For the text-containing cell, return its midpoint in (x, y) coordinate format. 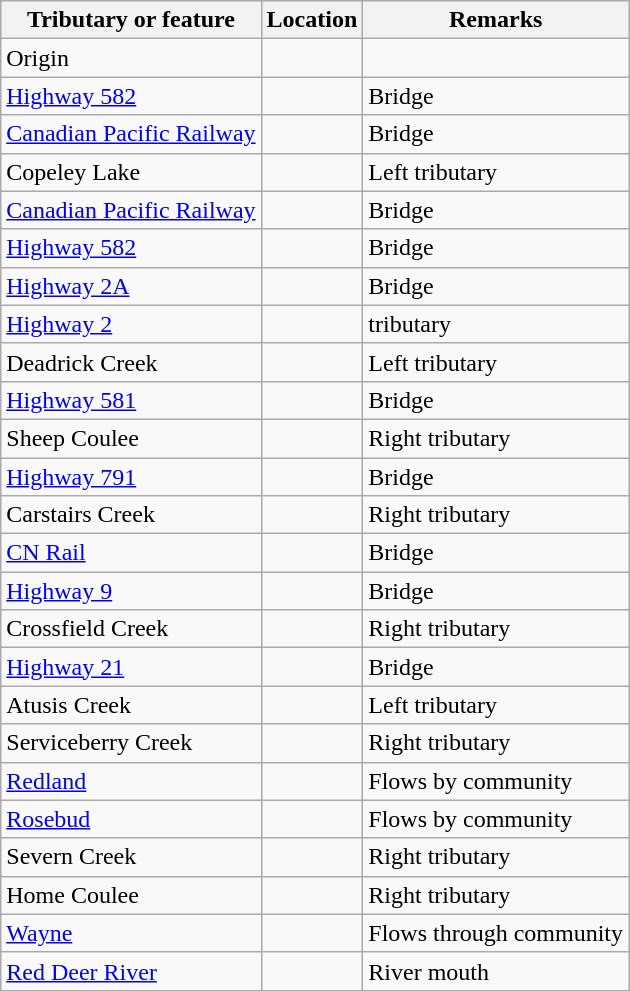
Wayne (131, 933)
Severn Creek (131, 857)
River mouth (496, 971)
Redland (131, 781)
Highway 791 (131, 477)
Location (312, 20)
Highway 581 (131, 400)
Red Deer River (131, 971)
Copeley Lake (131, 172)
CN Rail (131, 553)
Highway 2 (131, 324)
Deadrick Creek (131, 362)
Serviceberry Creek (131, 743)
Remarks (496, 20)
Origin (131, 58)
Home Coulee (131, 895)
Tributary or feature (131, 20)
Rosebud (131, 819)
Sheep Coulee (131, 438)
Flows through community (496, 933)
Highway 21 (131, 667)
Highway 2A (131, 286)
Highway 9 (131, 591)
Crossfield Creek (131, 629)
tributary (496, 324)
Carstairs Creek (131, 515)
Atusis Creek (131, 705)
